Detect which cell encompasses the target text, then output its [x, y] center coordinate. 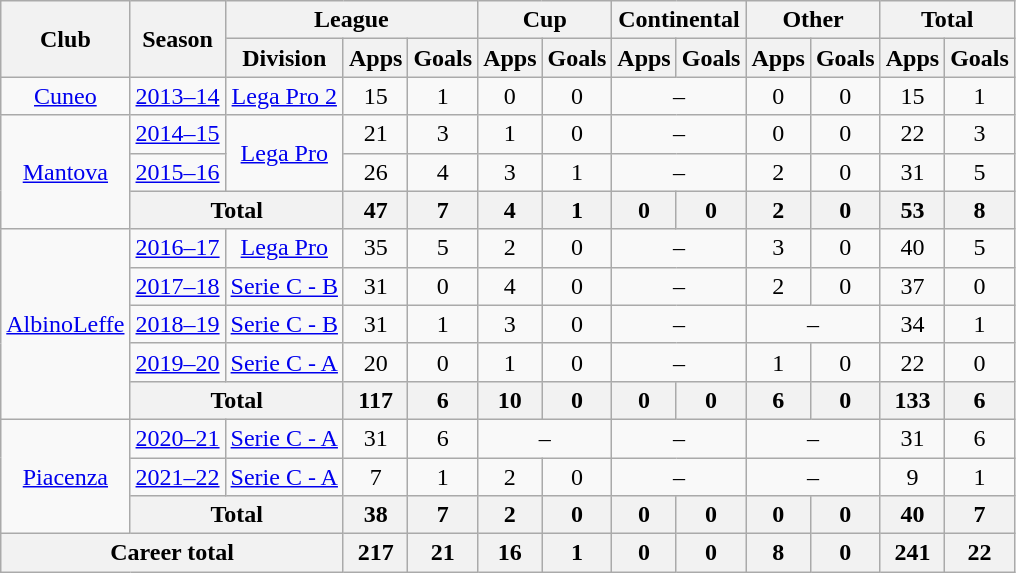
Lega Pro 2 [284, 96]
38 [375, 515]
2021–22 [178, 477]
AlbinoLeffe [66, 324]
Cuneo [66, 96]
2014–15 [178, 134]
35 [375, 248]
Career total [172, 553]
20 [375, 362]
2017–18 [178, 286]
2013–14 [178, 96]
2018–19 [178, 324]
Piacenza [66, 476]
26 [375, 172]
Season [178, 39]
2019–20 [178, 362]
37 [912, 286]
2020–21 [178, 438]
2015–16 [178, 172]
133 [912, 400]
117 [375, 400]
53 [912, 210]
9 [912, 477]
217 [375, 553]
Mantova [66, 172]
16 [510, 553]
Club [66, 39]
241 [912, 553]
League [352, 20]
47 [375, 210]
10 [510, 400]
2016–17 [178, 248]
34 [912, 324]
Division [284, 58]
Continental [679, 20]
Other [813, 20]
Cup [545, 20]
